Pinpoint the cell where the given text exists, returning its [x, y] midpoint coordinate. 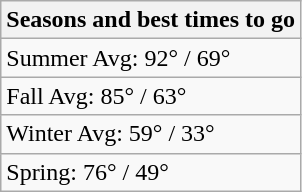
Fall Avg: 85° / 63° [151, 96]
Seasons and best times to go [151, 20]
Summer Avg: 92° / 69° [151, 58]
Spring: 76° / 49° [151, 172]
Winter Avg: 59° / 33° [151, 134]
